Find where the given text appears and provide that cell's center as (x, y) coordinate. 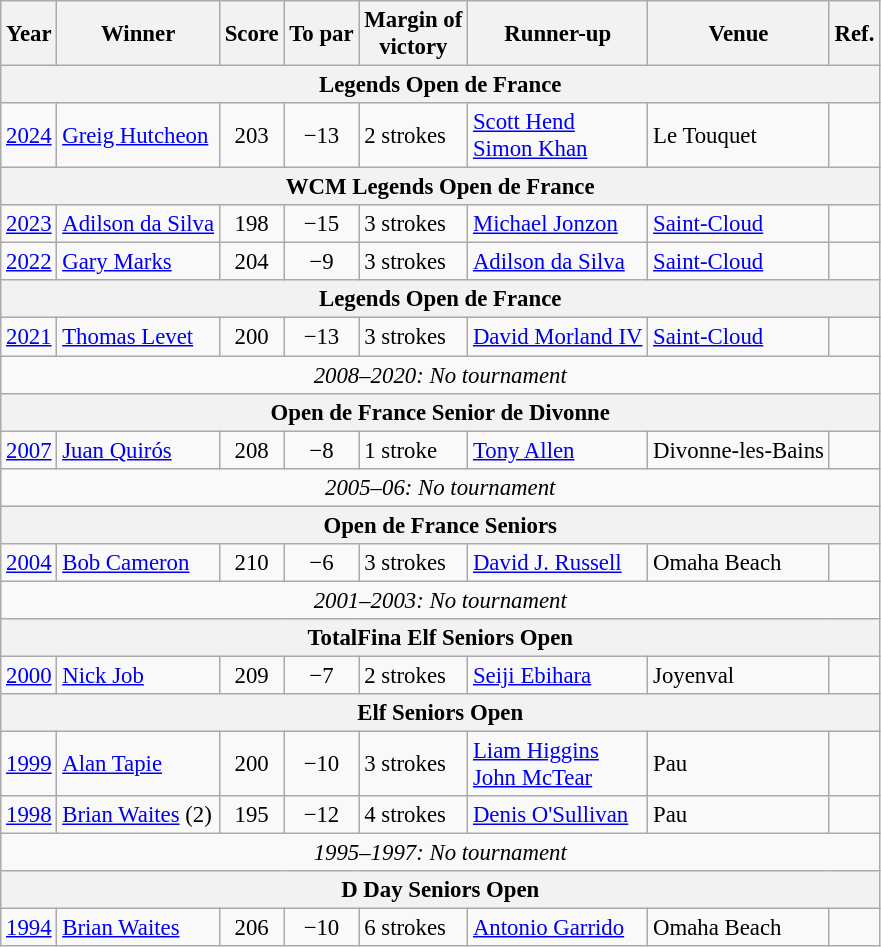
206 (252, 928)
1999 (29, 764)
−15 (322, 224)
Runner-up (558, 34)
Elf Seniors Open (440, 713)
−9 (322, 262)
2021 (29, 337)
1998 (29, 815)
Joyenval (738, 675)
2001–2003: No tournament (440, 600)
Le Touquet (738, 136)
Ref. (854, 34)
Gary Marks (138, 262)
208 (252, 450)
−12 (322, 815)
Year (29, 34)
Margin ofvictory (414, 34)
Nick Job (138, 675)
Greig Hutcheon (138, 136)
2023 (29, 224)
−8 (322, 450)
209 (252, 675)
Open de France Seniors (440, 525)
D Day Seniors Open (440, 890)
1995–1997: No tournament (440, 853)
Michael Jonzon (558, 224)
Brian Waites (138, 928)
Thomas Levet (138, 337)
1 stroke (414, 450)
Winner (138, 34)
Tony Allen (558, 450)
Alan Tapie (138, 764)
204 (252, 262)
Liam Higgins John McTear (558, 764)
Divonne-les-Bains (738, 450)
WCM Legends Open de France (440, 187)
Denis O'Sullivan (558, 815)
Bob Cameron (138, 563)
Venue (738, 34)
203 (252, 136)
Seiji Ebihara (558, 675)
2022 (29, 262)
Antonio Garrido (558, 928)
Brian Waites (2) (138, 815)
David J. Russell (558, 563)
2004 (29, 563)
6 strokes (414, 928)
−7 (322, 675)
2008–2020: No tournament (440, 375)
4 strokes (414, 815)
2024 (29, 136)
−6 (322, 563)
2005–06: No tournament (440, 487)
210 (252, 563)
TotalFina Elf Seniors Open (440, 638)
David Morland IV (558, 337)
1994 (29, 928)
195 (252, 815)
Open de France Senior de Divonne (440, 412)
2007 (29, 450)
2000 (29, 675)
To par (322, 34)
Juan Quirós (138, 450)
Score (252, 34)
Scott Hend Simon Khan (558, 136)
198 (252, 224)
